From the cell containing the given text, extract its center point as (x, y) coordinate. 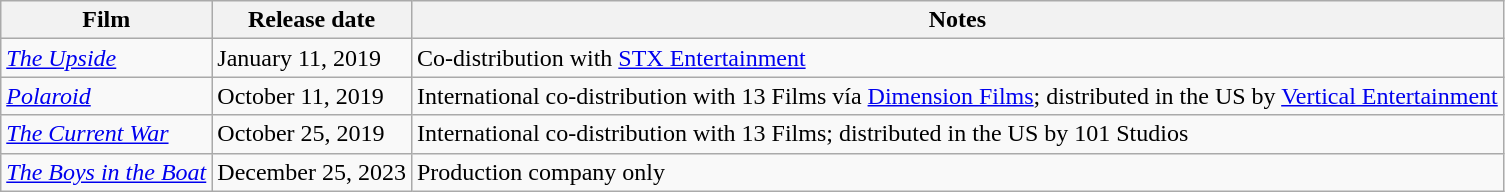
The Current War (106, 134)
Release date (312, 20)
January 11, 2019 (312, 58)
Co-distribution with STX Entertainment (957, 58)
October 11, 2019 (312, 96)
Notes (957, 20)
December 25, 2023 (312, 172)
International co-distribution with 13 Films; distributed in the US by 101 Studios (957, 134)
October 25, 2019 (312, 134)
International co-distribution with 13 Films vía Dimension Films; distributed in the US by Vertical Entertainment (957, 96)
Polaroid (106, 96)
Production company only (957, 172)
The Upside (106, 58)
The Boys in the Boat (106, 172)
Film (106, 20)
